Detect which cell encompasses the target text, then output its [x, y] center coordinate. 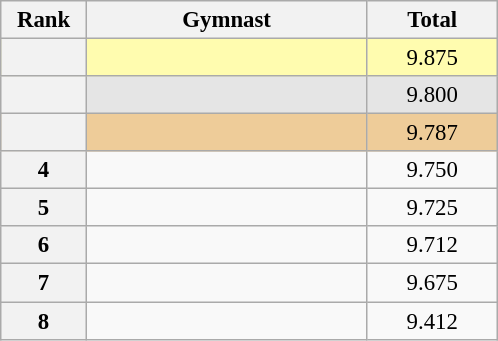
Total [432, 20]
7 [44, 283]
6 [44, 245]
9.787 [432, 133]
Gymnast [226, 20]
9.675 [432, 283]
9.412 [432, 321]
9.800 [432, 95]
9.725 [432, 208]
9.875 [432, 58]
Rank [44, 20]
9.712 [432, 245]
8 [44, 321]
9.750 [432, 170]
5 [44, 208]
4 [44, 170]
